Return the [X, Y] coordinate for the center point of the cell that contains the specified text.  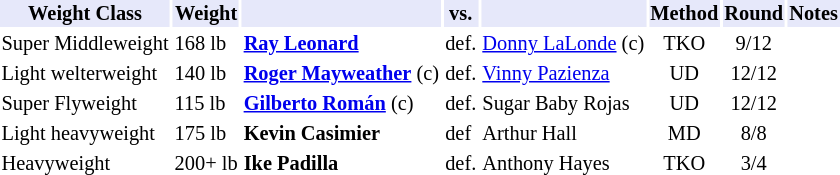
Super Flyweight [85, 104]
Arthur Hall [564, 134]
Donny LaLonde (c) [564, 44]
Vinny Pazienza [564, 74]
9/12 [754, 44]
Light heavyweight [85, 134]
Kevin Casimier [342, 134]
Round [754, 14]
vs. [461, 14]
Notes [814, 14]
140 lb [206, 74]
Light welterweight [85, 74]
def [461, 134]
Ray Leonard [342, 44]
MD [684, 134]
Method [684, 14]
8/8 [754, 134]
175 lb [206, 134]
Weight Class [85, 14]
168 lb [206, 44]
115 lb [206, 104]
Gilberto Román (c) [342, 104]
Super Middleweight [85, 44]
Roger Mayweather (c) [342, 74]
Weight [206, 14]
TKO [684, 44]
Sugar Baby Rojas [564, 104]
